Scan for the cell matching the given text and deliver its (x, y) coordinate at center. 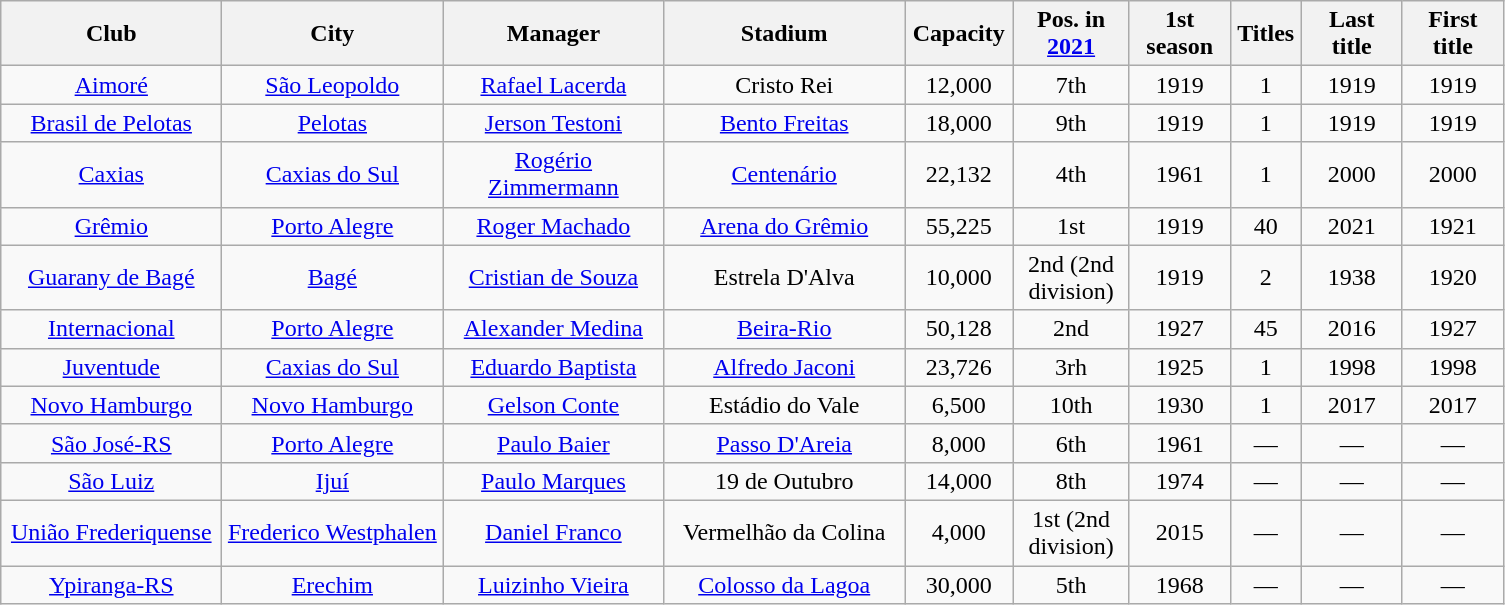
Erechim (332, 585)
8th (1071, 481)
1st season (1180, 34)
8,000 (958, 443)
Bagé (332, 278)
Aimoré (112, 85)
Cristian de Souza (554, 278)
50,128 (958, 329)
Alexander Medina (554, 329)
Bento Freitas (784, 123)
Luizinho Vieira (554, 585)
2016 (1352, 329)
7th (1071, 85)
10th (1071, 405)
São José-RS (112, 443)
Caxias (112, 174)
1930 (1180, 405)
Club (112, 34)
Estrela D'Alva (784, 278)
1974 (1180, 481)
União Frederiquense (112, 532)
5th (1071, 585)
Alfredo Jaconi (784, 367)
55,225 (958, 226)
14,000 (958, 481)
Roger Machado (554, 226)
Vermelhão da Colina (784, 532)
2021 (1352, 226)
Ijuí (332, 481)
Beira-Rio (784, 329)
Frederico Westphalen (332, 532)
19 de Outubro (784, 481)
Cristo Rei (784, 85)
Manager (554, 34)
Guarany de Bagé (112, 278)
São Leopoldo (332, 85)
22,132 (958, 174)
Stadium (784, 34)
45 (1266, 329)
Gelson Conte (554, 405)
1921 (1452, 226)
6th (1071, 443)
18,000 (958, 123)
Last title (1352, 34)
1st (2nd division) (1071, 532)
Estádio do Vale (784, 405)
First title (1452, 34)
40 (1266, 226)
1938 (1352, 278)
1968 (1180, 585)
São Luiz (112, 481)
Capacity (958, 34)
Titles (1266, 34)
Ypiranga-RS (112, 585)
1920 (1452, 278)
Colosso da Lagoa (784, 585)
4th (1071, 174)
Juventude (112, 367)
2nd (1071, 329)
23,726 (958, 367)
12,000 (958, 85)
Pos. in 2021 (1071, 34)
Rafael Lacerda (554, 85)
Passo D'Areia (784, 443)
Eduardo Baptista (554, 367)
Pelotas (332, 123)
Rogério Zimmermann (554, 174)
Grêmio (112, 226)
City (332, 34)
1st (1071, 226)
Daniel Franco (554, 532)
Arena do Grêmio (784, 226)
3rh (1071, 367)
Brasil de Pelotas (112, 123)
30,000 (958, 585)
Centenário (784, 174)
Paulo Marques (554, 481)
6,500 (958, 405)
2015 (1180, 532)
Internacional (112, 329)
1925 (1180, 367)
Jerson Testoni (554, 123)
10,000 (958, 278)
2nd (2nd division) (1071, 278)
Paulo Baier (554, 443)
9th (1071, 123)
4,000 (958, 532)
2 (1266, 278)
